Identify which cell holds the provided text, then report its (x, y) central coordinate. 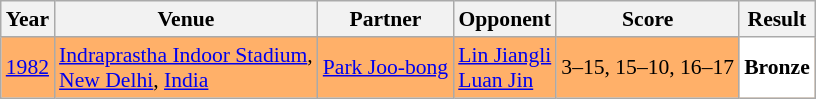
Year (28, 19)
Indraprastha Indoor Stadium, New Delhi, India (186, 68)
Bronze (777, 68)
Park Joo-bong (386, 68)
Result (777, 19)
Score (648, 19)
Venue (186, 19)
1982 (28, 68)
Lin Jiangli Luan Jin (504, 68)
Opponent (504, 19)
3–15, 15–10, 16–17 (648, 68)
Partner (386, 19)
